Determine the [x, y] coordinate at the center of the cell enclosing the given text.  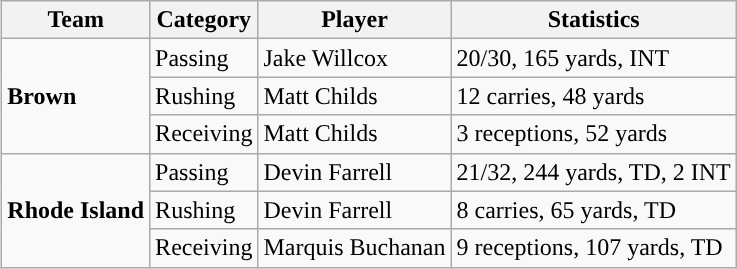
Jake Willcox [354, 58]
Brown [76, 96]
8 carries, 65 yards, TD [594, 210]
20/30, 165 yards, INT [594, 58]
12 carries, 48 yards [594, 96]
3 receptions, 52 yards [594, 134]
Category [204, 20]
Player [354, 20]
Team [76, 20]
Rhode Island [76, 210]
21/32, 244 yards, TD, 2 INT [594, 172]
9 receptions, 107 yards, TD [594, 248]
Statistics [594, 20]
Marquis Buchanan [354, 248]
